Extract the [x, y] coordinate from the center of the cell holding the provided text.  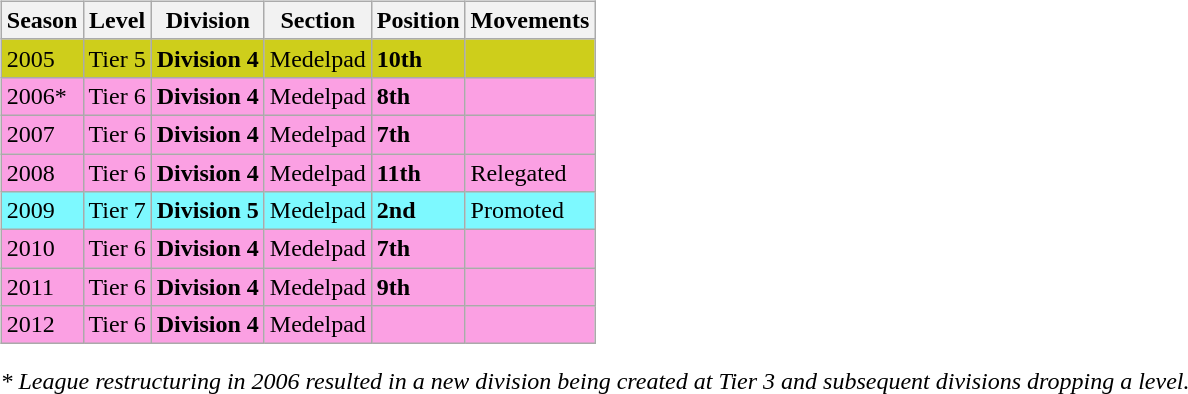
Movements [530, 20]
Section [318, 20]
2005 [42, 58]
2010 [42, 249]
2008 [42, 173]
2011 [42, 287]
10th [418, 58]
Division [208, 20]
2007 [42, 134]
2nd [418, 211]
Division 5 [208, 211]
Level [117, 20]
2009 [42, 211]
Tier 5 [117, 58]
Position [418, 20]
8th [418, 96]
11th [418, 173]
Relegated [530, 173]
9th [418, 287]
2006* [42, 96]
Season [42, 20]
Promoted [530, 211]
Tier 7 [117, 211]
2012 [42, 325]
